Return the (X, Y) coordinate for the center point of the cell that contains the specified text.  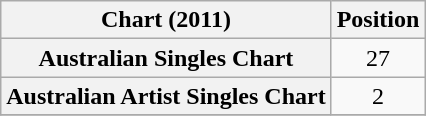
Chart (2011) (166, 20)
Position (378, 20)
Australian Artist Singles Chart (166, 96)
27 (378, 58)
2 (378, 96)
Australian Singles Chart (166, 58)
